Extract the [x, y] coordinate from the center of the cell holding the provided text.  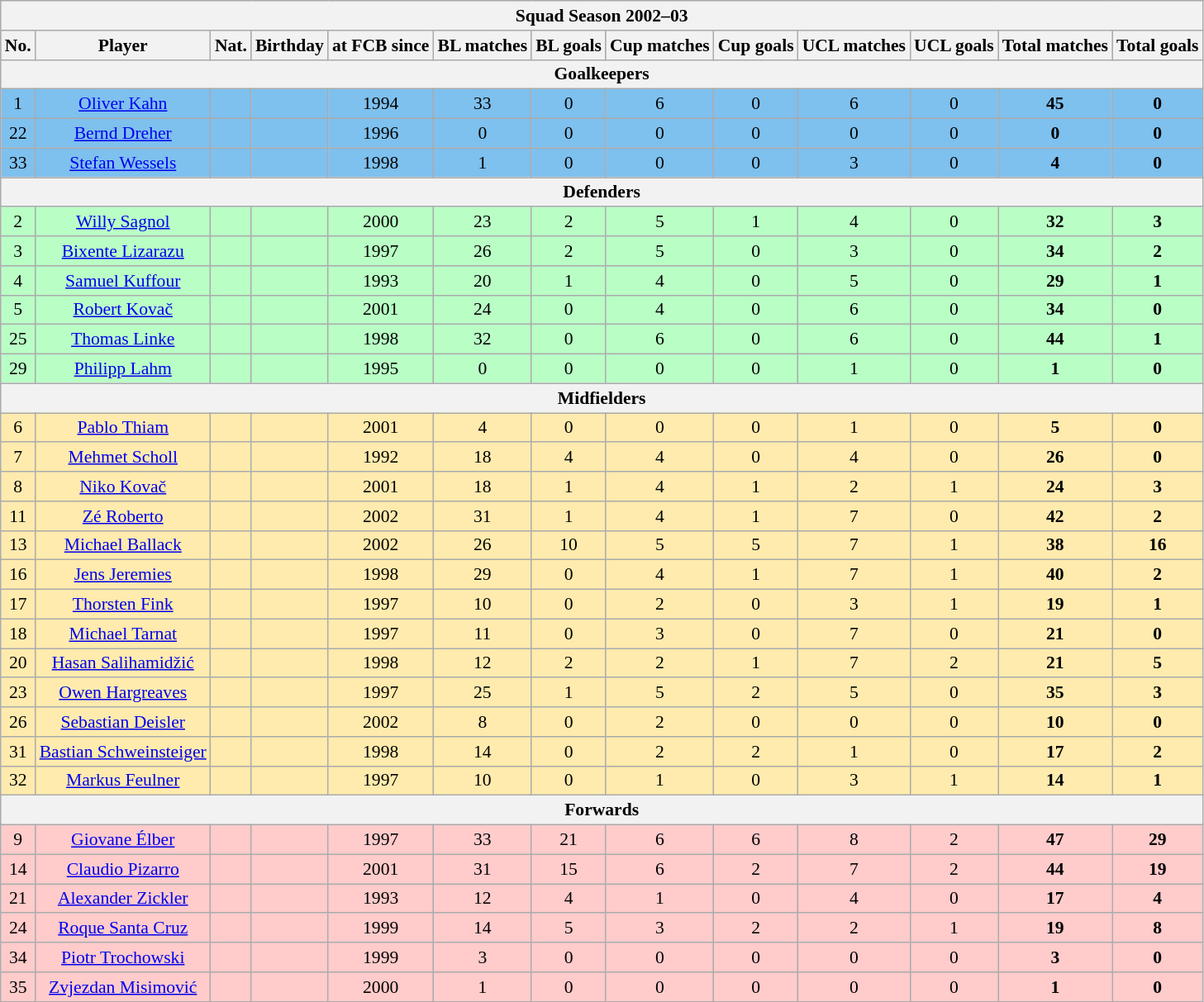
47 [1055, 840]
Michael Tarnat [123, 634]
Giovane Élber [123, 840]
Sebastian Deisler [123, 722]
BL matches [483, 45]
Birthday [289, 45]
Hasan Salihamidžić [123, 663]
1995 [381, 369]
Midfielders [602, 398]
Bastian Schweinsteiger [123, 752]
Piotr Trochowski [123, 957]
Zé Roberto [123, 516]
Philipp Lahm [123, 369]
Pablo Thiam [123, 428]
Mehmet Scholl [123, 458]
1996 [381, 134]
1992 [381, 458]
Alexander Zickler [123, 899]
Roque Santa Cruz [123, 928]
40 [1055, 575]
Player [123, 45]
Stefan Wessels [123, 163]
UCL matches [854, 45]
Total goals [1158, 45]
Jens Jeremies [123, 575]
13 [18, 545]
Oliver Kahn [123, 104]
Forwards [602, 810]
UCL goals [954, 45]
Zvjezdan Misimović [123, 987]
Niko Kovač [123, 487]
Robert Kovač [123, 310]
Claudio Pizarro [123, 869]
9 [18, 840]
45 [1055, 104]
BL goals [569, 45]
Samuel Kuffour [123, 281]
at FCB since [381, 45]
Bernd Dreher [123, 134]
Michael Ballack [123, 545]
No. [18, 45]
Thorsten Fink [123, 605]
1994 [381, 104]
Cup goals [756, 45]
Squad Season 2002–03 [602, 16]
38 [1055, 545]
Goalkeepers [602, 74]
Bixente Lizarazu [123, 251]
Markus Feulner [123, 781]
Thomas Linke [123, 340]
Nat. [231, 45]
Willy Sagnol [123, 222]
Owen Hargreaves [123, 693]
42 [1055, 516]
Defenders [602, 192]
15 [569, 869]
22 [18, 134]
Total matches [1055, 45]
Cup matches [659, 45]
